For the text-containing cell, return its midpoint in [X, Y] coordinate format. 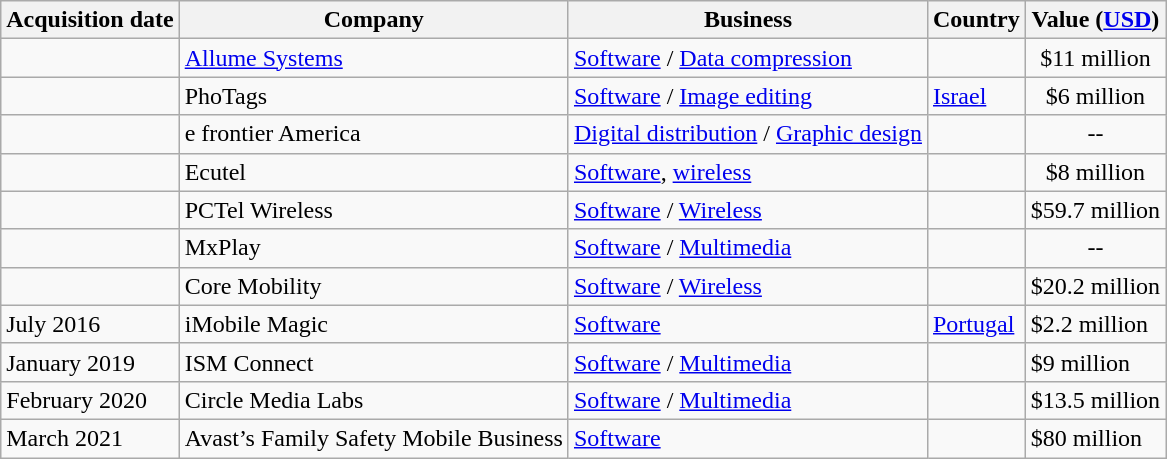
MxPlay [374, 248]
$2.2 million [1095, 324]
PhoTags [374, 96]
March 2021 [90, 438]
Ecutel [374, 172]
Avast’s Family Safety Mobile Business [374, 438]
Digital distribution / Graphic design [748, 134]
$9 million [1095, 362]
$20.2 million [1095, 286]
July 2016 [90, 324]
$8 million [1095, 172]
Business [748, 20]
Portugal [976, 324]
Core Mobility [374, 286]
$13.5 million [1095, 400]
$59.7 million [1095, 210]
Value (USD) [1095, 20]
$6 million [1095, 96]
iMobile Magic [374, 324]
$11 million [1095, 58]
February 2020 [90, 400]
Israel [976, 96]
ISM Connect [374, 362]
Software / Data compression [748, 58]
PCTel Wireless [374, 210]
e frontier America [374, 134]
Company [374, 20]
$80 million [1095, 438]
Country [976, 20]
Software, wireless [748, 172]
January 2019 [90, 362]
Acquisition date [90, 20]
Software / Image editing [748, 96]
Allume Systems [374, 58]
Circle Media Labs [374, 400]
